Search for the cell housing the specified text and yield its (X, Y) center coordinate. 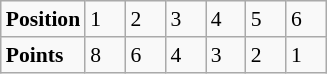
5 (266, 19)
Position (43, 19)
8 (105, 55)
Points (43, 55)
